Output the (x, y) coordinate of the center of the cell containing the given text.  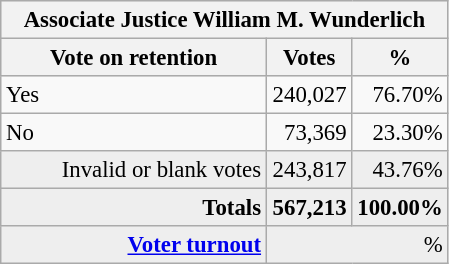
Totals (134, 208)
Vote on retention (134, 58)
Associate Justice William M. Wunderlich (224, 20)
100.00% (400, 208)
43.76% (400, 170)
243,817 (309, 170)
73,369 (309, 133)
Voter turnout (134, 245)
567,213 (309, 208)
23.30% (400, 133)
Yes (134, 95)
Votes (309, 58)
No (134, 133)
76.70% (400, 95)
Invalid or blank votes (134, 170)
240,027 (309, 95)
